Locate the cell with the specified text and output its [X, Y] center coordinate. 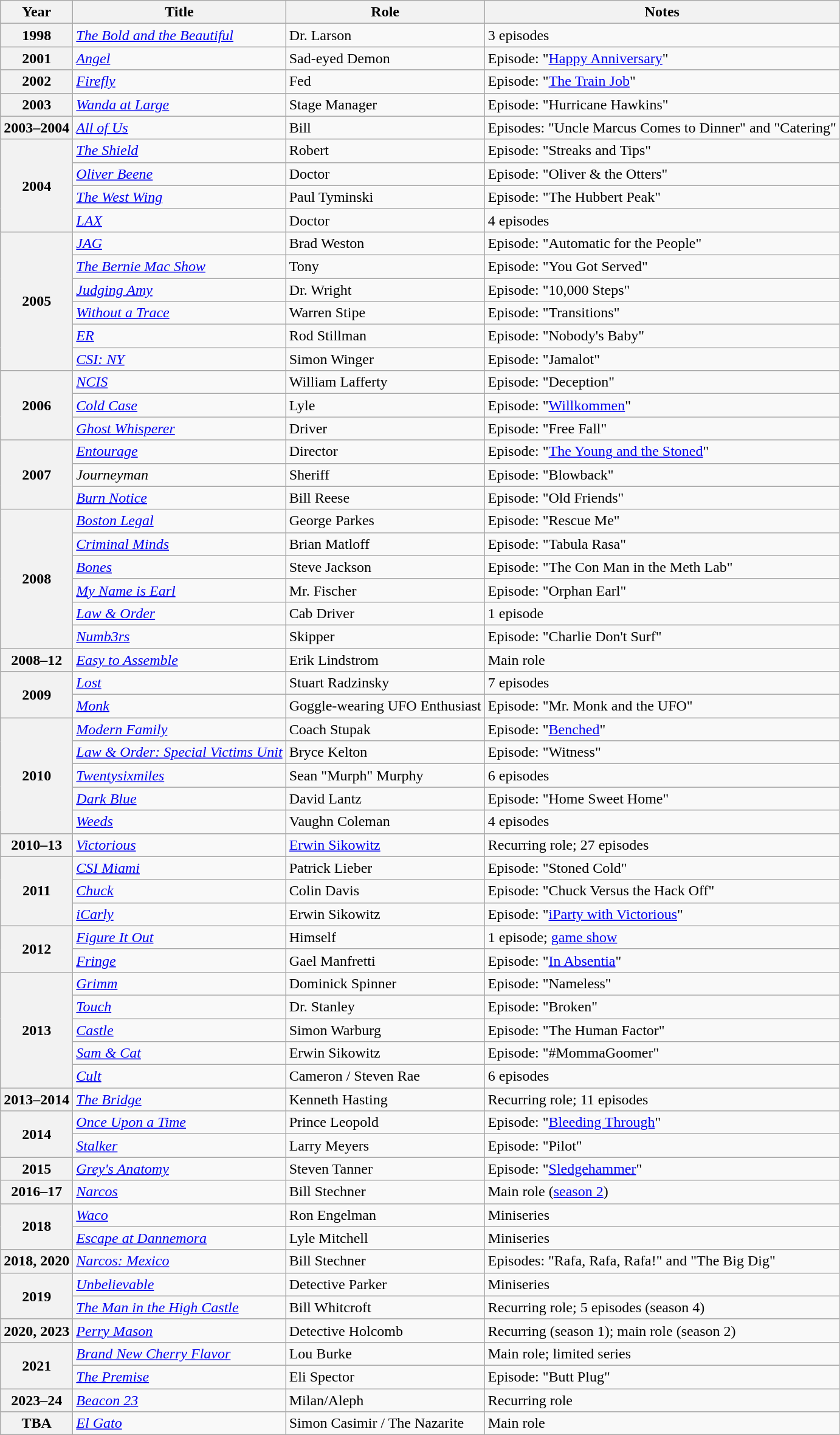
The Premise [179, 1377]
2010 [36, 776]
Patrick Lieber [385, 868]
LAX [179, 220]
Victorious [179, 845]
Episode: "The Young and the Stoned" [662, 452]
Entourage [179, 452]
Narcos: Mexico [179, 1261]
Grimm [179, 983]
Himself [385, 937]
Robert [385, 151]
Episode: "Deception" [662, 382]
Brian Matloff [385, 544]
2010–13 [36, 845]
2023–24 [36, 1400]
Dominick Spinner [385, 983]
Bryce Kelton [385, 752]
Twentysixmiles [179, 776]
Simon Warburg [385, 1030]
2021 [36, 1365]
Bill Reese [385, 498]
Waco [179, 1215]
Episode: "Stoned Cold" [662, 868]
Episode: "Blowback" [662, 475]
Boston Legal [179, 521]
2018, 2020 [36, 1261]
Mr. Fischer [385, 590]
2011 [36, 891]
El Gato [179, 1423]
1 episode; game show [662, 937]
2016–17 [36, 1192]
Episode: "Orphan Earl" [662, 590]
Lyle [385, 405]
Detective Parker [385, 1284]
Episode: "Broken" [662, 1007]
Milan/Aleph [385, 1400]
Episode: "Charlie Don't Surf" [662, 636]
Angel [179, 58]
Episode: "Jamalot" [662, 359]
2005 [36, 301]
Role [385, 12]
Episode: "Witness" [662, 752]
Dark Blue [179, 799]
Perry Mason [179, 1330]
Episode: "Old Friends" [662, 498]
William Lafferty [385, 382]
Law & Order [179, 613]
Unbelievable [179, 1284]
Dr. Stanley [385, 1007]
The Bold and the Beautiful [179, 35]
Figure It Out [179, 937]
Simon Winger [385, 359]
Paul Tyminski [385, 197]
Episode: "Rescue Me" [662, 521]
Gael Manfretti [385, 960]
The Bridge [179, 1099]
Coach Stupak [385, 729]
Journeyman [179, 475]
The Man in the High Castle [179, 1307]
Larry Meyers [385, 1146]
All of Us [179, 128]
Once Upon a Time [179, 1123]
Ghost Whisperer [179, 428]
Touch [179, 1007]
Bill [385, 128]
Sheriff [385, 475]
Episode: "Oliver & the Otters" [662, 174]
Criminal Minds [179, 544]
Recurring role; 11 episodes [662, 1099]
Eli Spector [385, 1377]
Sad-eyed Demon [385, 58]
Episode: "You Got Served" [662, 266]
Episode: "Streaks and Tips" [662, 151]
2008 [36, 579]
Sam & Cat [179, 1053]
CSI: NY [179, 359]
2006 [36, 405]
Episode: "The Hubbert Peak" [662, 197]
2015 [36, 1169]
JAG [179, 243]
iCarly [179, 914]
Brand New Cherry Flavor [179, 1354]
Steve Jackson [385, 567]
NCIS [179, 382]
Rod Stillman [385, 336]
Episode: "Chuck Versus the Hack Off" [662, 891]
Dr. Larson [385, 35]
Episode: "The Human Factor" [662, 1030]
Episode: "Nobody's Baby" [662, 336]
Recurring role; 5 episodes (season 4) [662, 1307]
Dr. Wright [385, 290]
Episode: "The Train Job" [662, 81]
2018 [36, 1227]
The Shield [179, 151]
David Lantz [385, 799]
Fringe [179, 960]
Stuart Radzinsky [385, 683]
Episode: "Sledgehammer" [662, 1169]
Wanda at Large [179, 105]
2004 [36, 185]
Skipper [385, 636]
Goggle-wearing UFO Enthusiast [385, 706]
Numb3rs [179, 636]
2009 [36, 695]
Brad Weston [385, 243]
Episode: "Pilot" [662, 1146]
Grey's Anatomy [179, 1169]
Easy to Assemble [179, 659]
Episode: "Home Sweet Home" [662, 799]
Episode: "Happy Anniversary" [662, 58]
Judging Amy [179, 290]
Lost [179, 683]
Episode: "#MommaGoomer" [662, 1053]
Director [385, 452]
Warren Stipe [385, 313]
Episode: "Automatic for the People" [662, 243]
Escape at Dannemora [179, 1238]
2003 [36, 105]
Episode: "Mr. Monk and the UFO" [662, 706]
Ron Engelman [385, 1215]
Firefly [179, 81]
1 episode [662, 613]
Stage Manager [385, 105]
Episode: "The Con Man in the Meth Lab" [662, 567]
Beacon 23 [179, 1400]
Vaughn Coleman [385, 822]
Sean "Murph" Murphy [385, 776]
Lou Burke [385, 1354]
Main role (season 2) [662, 1192]
Prince Leopold [385, 1123]
Notes [662, 12]
3 episodes [662, 35]
2019 [36, 1296]
Title [179, 12]
Law & Order: Special Victims Unit [179, 752]
The West Wing [179, 197]
Cold Case [179, 405]
7 episodes [662, 683]
Tony [385, 266]
Year [36, 12]
Episode: "Benched" [662, 729]
2007 [36, 475]
Episode: "Hurricane Hawkins" [662, 105]
Recurring role; 27 episodes [662, 845]
CSI Miami [179, 868]
Episode: "Tabula Rasa" [662, 544]
Oliver Beene [179, 174]
Cameron / Steven Rae [385, 1076]
Erik Lindstrom [385, 659]
2013 [36, 1030]
2012 [36, 949]
Cab Driver [385, 613]
Episode: "10,000 Steps" [662, 290]
Episode: "Butt Plug" [662, 1377]
2014 [36, 1134]
Episodes: "Uncle Marcus Comes to Dinner" and "Catering" [662, 128]
Lyle Mitchell [385, 1238]
Castle [179, 1030]
Bones [179, 567]
Cult [179, 1076]
Weeds [179, 822]
Kenneth Hasting [385, 1099]
George Parkes [385, 521]
Episodes: "Rafa, Rafa, Rafa!" and "The Big Dig" [662, 1261]
Steven Tanner [385, 1169]
Driver [385, 428]
Monk [179, 706]
Colin Davis [385, 891]
Chuck [179, 891]
Recurring role [662, 1400]
2008–12 [36, 659]
Episode: "Bleeding Through" [662, 1123]
1998 [36, 35]
The Bernie Mac Show [179, 266]
Detective Holcomb [385, 1330]
Narcos [179, 1192]
TBA [36, 1423]
Episode: "Nameless" [662, 983]
Episode: "In Absentia" [662, 960]
Episode: "Willkommen" [662, 405]
ER [179, 336]
Episode: "iParty with Victorious" [662, 914]
Modern Family [179, 729]
Simon Casimir / The Nazarite [385, 1423]
Fed [385, 81]
Episode: "Free Fall" [662, 428]
2001 [36, 58]
2003–2004 [36, 128]
Bill Whitcroft [385, 1307]
Without a Trace [179, 313]
Episode: "Transitions" [662, 313]
Main role; limited series [662, 1354]
Recurring (season 1); main role (season 2) [662, 1330]
2002 [36, 81]
Stalker [179, 1146]
My Name is Earl [179, 590]
2013–2014 [36, 1099]
2020, 2023 [36, 1330]
Burn Notice [179, 498]
